Pinpoint the cell where the given text exists, returning its (x, y) midpoint coordinate. 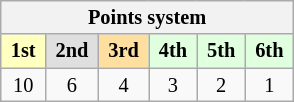
1st (24, 51)
4 (123, 85)
6th (269, 51)
2 (221, 85)
5th (221, 51)
10 (24, 85)
4th (173, 51)
3rd (123, 51)
Points system (148, 17)
3 (173, 85)
6 (72, 85)
2nd (72, 51)
1 (269, 85)
